Pinpoint the cell where the given text exists, returning its [X, Y] midpoint coordinate. 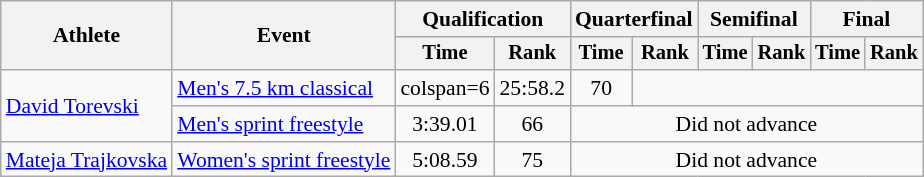
Final [866, 19]
Event [284, 36]
Men's 7.5 km classical [284, 88]
70 [601, 88]
colspan=6 [444, 88]
3:39.01 [444, 124]
Athlete [86, 36]
Did not advance [746, 124]
Semifinal [754, 19]
Men's sprint freestyle [284, 124]
Quarterfinal [634, 19]
Qualification [482, 19]
66 [532, 124]
25:58.2 [532, 88]
David Torevski [86, 106]
